Output the (X, Y) coordinate of the center of the cell containing the given text.  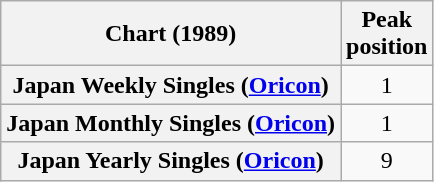
Japan Yearly Singles (Oricon) (171, 161)
Japan Monthly Singles (Oricon) (171, 123)
9 (387, 161)
Chart (1989) (171, 34)
Japan Weekly Singles (Oricon) (171, 85)
Peakposition (387, 34)
